Scan for the cell matching the given text and deliver its (X, Y) coordinate at center. 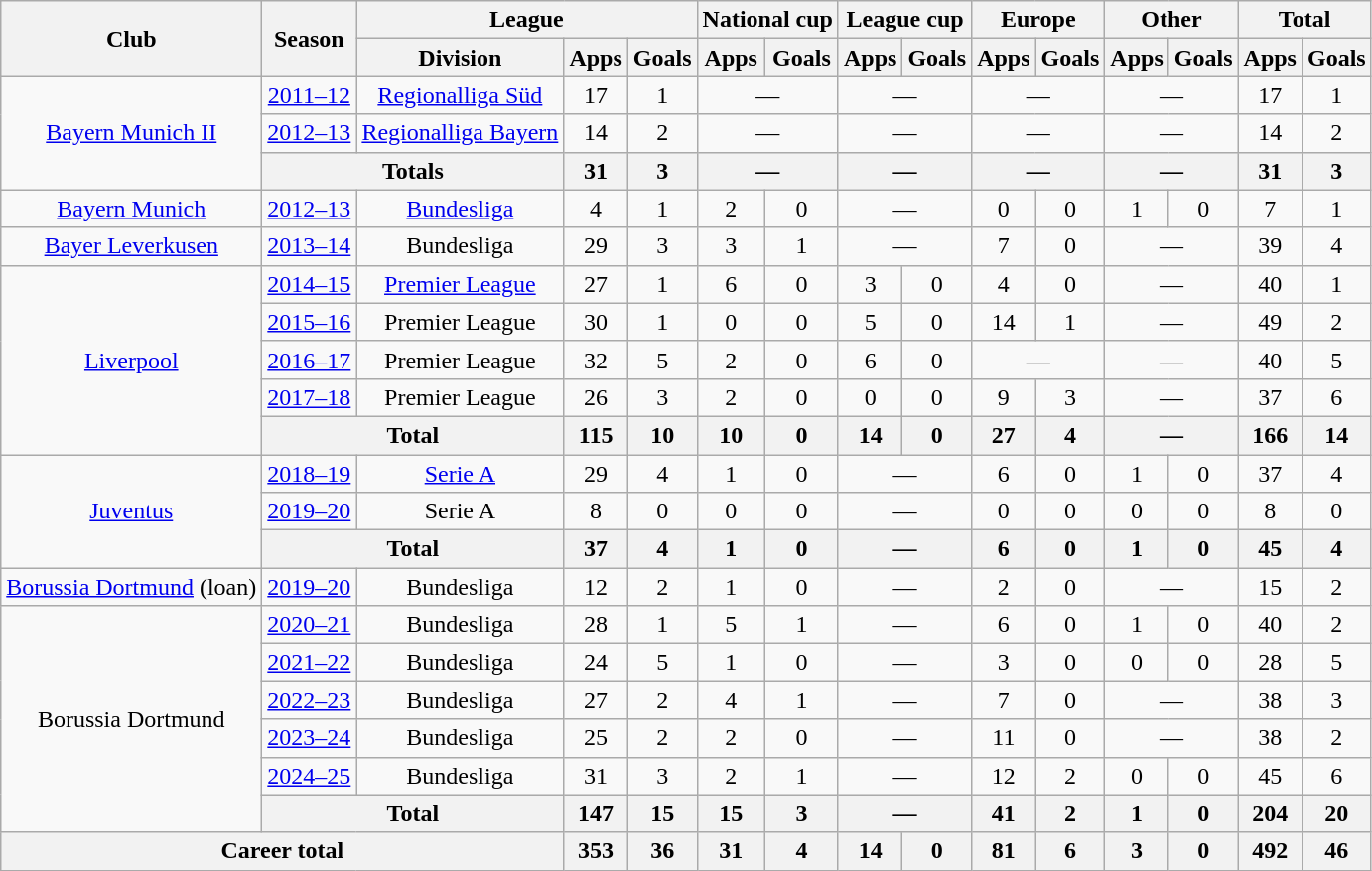
49 (1270, 322)
2020–21 (310, 625)
46 (1336, 851)
166 (1270, 435)
115 (596, 435)
24 (596, 662)
204 (1270, 813)
2016–17 (310, 360)
Borussia Dortmund (loan) (131, 587)
League (526, 20)
Bayer Leverkusen (131, 246)
26 (596, 397)
81 (1004, 851)
2021–22 (310, 662)
Club (131, 39)
39 (1270, 246)
147 (596, 813)
Borussia Dortmund (131, 719)
Division (461, 58)
20 (1336, 813)
32 (596, 360)
2013–14 (310, 246)
2017–18 (310, 397)
Career total (282, 851)
41 (1004, 813)
Regionalliga Süd (461, 95)
Bayern Munich II (131, 133)
2023–24 (310, 738)
Season (310, 39)
Europe (1038, 20)
492 (1270, 851)
Regionalliga Bayern (461, 133)
Bayern Munich (131, 209)
11 (1004, 738)
League cup (904, 20)
2014–15 (310, 284)
2011–12 (310, 95)
Liverpool (131, 360)
30 (596, 322)
2024–25 (310, 776)
National cup (767, 20)
36 (662, 851)
Totals (413, 171)
2015–16 (310, 322)
353 (596, 851)
25 (596, 738)
2018–19 (310, 474)
Other (1171, 20)
9 (1004, 397)
Juventus (131, 511)
2022–23 (310, 700)
